Search for the cell housing the specified text and yield its (X, Y) center coordinate. 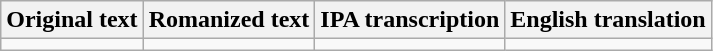
Romanized text (229, 20)
Original text (72, 20)
English translation (608, 20)
IPA transcription (410, 20)
